For the text-containing cell, return its midpoint in (x, y) coordinate format. 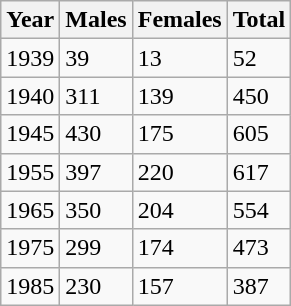
1985 (30, 286)
220 (180, 172)
311 (96, 96)
554 (259, 210)
52 (259, 58)
Total (259, 20)
450 (259, 96)
1975 (30, 248)
Males (96, 20)
157 (180, 286)
605 (259, 134)
1955 (30, 172)
299 (96, 248)
39 (96, 58)
350 (96, 210)
387 (259, 286)
204 (180, 210)
1965 (30, 210)
1939 (30, 58)
175 (180, 134)
397 (96, 172)
1945 (30, 134)
1940 (30, 96)
Females (180, 20)
174 (180, 248)
230 (96, 286)
617 (259, 172)
139 (180, 96)
473 (259, 248)
Year (30, 20)
13 (180, 58)
430 (96, 134)
